Determine the [x, y] coordinate at the center of the cell enclosing the given text.  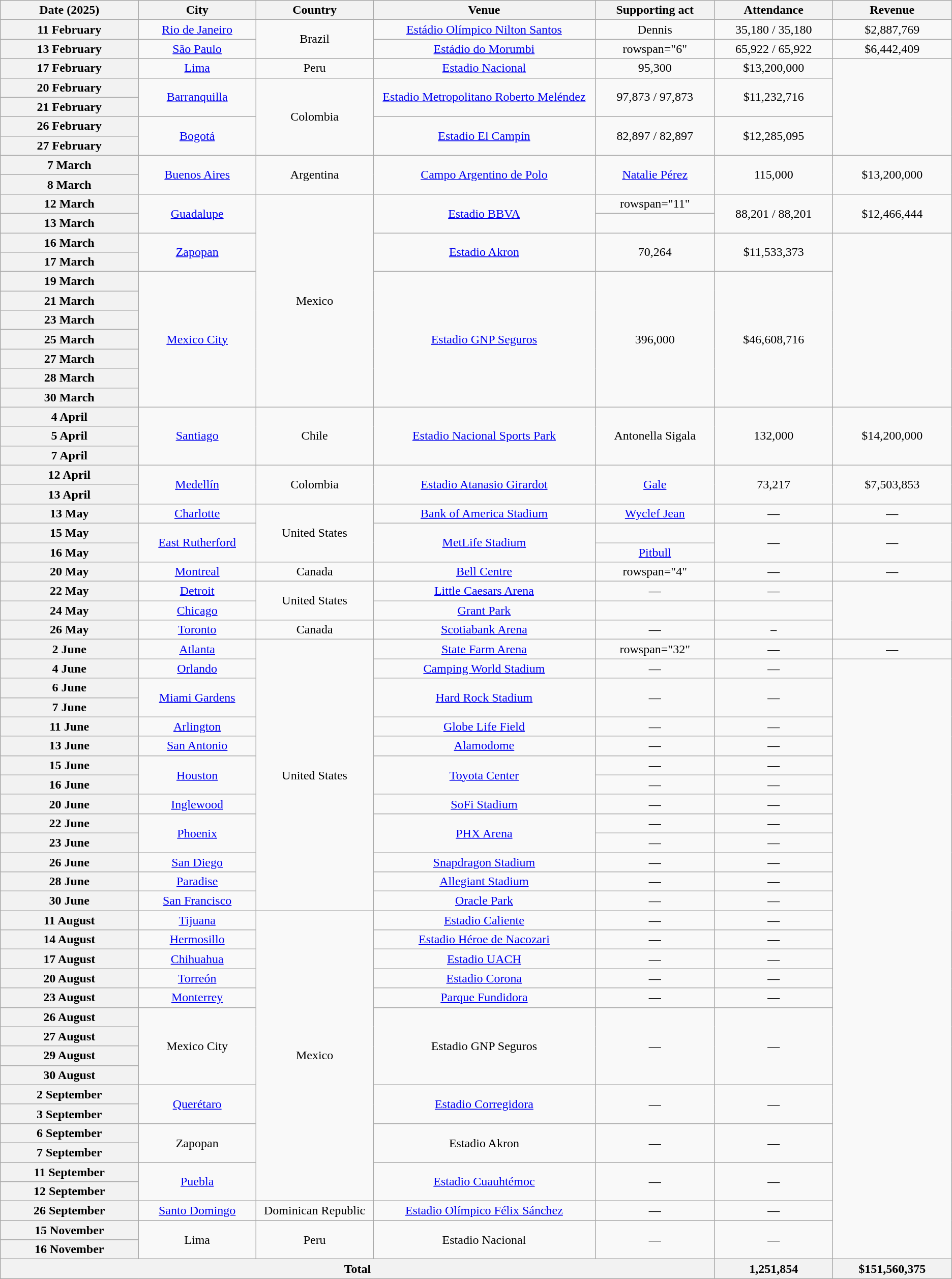
Orlando [197, 668]
21 March [69, 301]
Total [358, 1269]
13 June [69, 746]
26 February [69, 126]
Torreón [197, 978]
Venue [484, 10]
Estadio Nacional Sports Park [484, 436]
8 March [69, 184]
Charlotte [197, 513]
28 June [69, 882]
Globe Life Field [484, 726]
132,000 [773, 436]
Alamodome [484, 746]
Country [315, 10]
Dennis [655, 30]
15 June [69, 765]
Estadio BBVA [484, 213]
115,000 [773, 175]
20 February [69, 88]
East Rutherford [197, 542]
3 September [69, 1114]
Estadio Olímpico Félix Sánchez [484, 1211]
23 June [69, 842]
Gale [655, 484]
Bank of America Stadium [484, 513]
Estadio UACH [484, 959]
22 May [69, 591]
Oracle Park [484, 901]
Buenos Aires [197, 175]
29 August [69, 1056]
7 March [69, 165]
26 August [69, 1017]
12 March [69, 204]
Medellín [197, 484]
15 November [69, 1230]
$7,503,853 [892, 484]
11 September [69, 1172]
Chile [315, 436]
30 August [69, 1075]
12 September [69, 1191]
82,897 / 82,897 [655, 136]
2 September [69, 1094]
Wyclef Jean [655, 513]
San Francisco [197, 901]
19 March [69, 281]
4 April [69, 417]
Bell Centre [484, 572]
1,251,854 [773, 1269]
Estadio Corona [484, 978]
30 March [69, 397]
$151,560,375 [892, 1269]
30 June [69, 901]
17 February [69, 68]
Revenue [892, 10]
Hermosillo [197, 940]
25 March [69, 339]
7 April [69, 455]
Montreal [197, 572]
17 March [69, 262]
35,180 / 35,180 [773, 30]
16 November [69, 1249]
Puebla [197, 1181]
95,300 [655, 68]
26 June [69, 862]
$12,285,095 [773, 136]
17 August [69, 959]
Querétaro [197, 1104]
28 March [69, 378]
13 February [69, 49]
Estadio Caliente [484, 920]
Estadio Atanasio Girardot [484, 484]
PHX Arena [484, 833]
21 February [69, 107]
Atlanta [197, 649]
Toronto [197, 630]
Campo Argentino de Polo [484, 175]
Miami Gardens [197, 697]
$46,608,716 [773, 339]
Pitbull [655, 552]
Little Caesars Arena [484, 591]
Estadio El Campín [484, 136]
11 June [69, 726]
Grant Park [484, 611]
11 August [69, 920]
Phoenix [197, 833]
14 August [69, 940]
70,264 [655, 252]
13 May [69, 513]
16 June [69, 784]
26 May [69, 630]
San Diego [197, 862]
27 August [69, 1036]
Inglewood [197, 804]
Attendance [773, 10]
Scotiabank Arena [484, 630]
Allegiant Stadium [484, 882]
12 April [69, 475]
4 June [69, 668]
27 February [69, 146]
Brazil [315, 39]
Argentina [315, 175]
SoFi Stadium [484, 804]
20 June [69, 804]
16 March [69, 243]
Barranquilla [197, 97]
Toyota Center [484, 775]
23 March [69, 320]
rowspan="32" [655, 649]
26 September [69, 1211]
– [773, 630]
State Farm Arena [484, 649]
2 June [69, 649]
$6,442,409 [892, 49]
23 August [69, 998]
396,000 [655, 339]
$14,200,000 [892, 436]
São Paulo [197, 49]
Monterrey [197, 998]
Estadio Metropolitano Roberto Meléndez [484, 97]
97,873 / 97,873 [655, 97]
Paradise [197, 882]
6 June [69, 688]
Estádio Olímpico Nilton Santos [484, 30]
Dominican Republic [315, 1211]
Santo Domingo [197, 1211]
Estadio Héroe de Nacozari [484, 940]
rowspan="11" [655, 204]
$2,887,769 [892, 30]
15 May [69, 533]
Date (2025) [69, 10]
$11,232,716 [773, 97]
Santiago [197, 436]
6 September [69, 1133]
16 May [69, 552]
Detroit [197, 591]
MetLife Stadium [484, 542]
Supporting act [655, 10]
88,201 / 88,201 [773, 213]
24 May [69, 611]
7 September [69, 1152]
San Antonio [197, 746]
20 August [69, 978]
Guadalupe [197, 213]
Rio de Janeiro [197, 30]
Estadio Cuauhtémoc [484, 1181]
5 April [69, 436]
13 March [69, 223]
Snapdragon Stadium [484, 862]
Antonella Sigala [655, 436]
Arlington [197, 726]
22 June [69, 823]
13 April [69, 494]
Tijuana [197, 920]
Bogotá [197, 136]
Estadio Corregidora [484, 1104]
Hard Rock Stadium [484, 697]
$12,466,444 [892, 213]
City [197, 10]
20 May [69, 572]
73,217 [773, 484]
27 March [69, 359]
65,922 / 65,922 [773, 49]
$11,533,373 [773, 252]
Camping World Stadium [484, 668]
Parque Fundidora [484, 998]
rowspan="4" [655, 572]
Chihuahua [197, 959]
Natalie Pérez [655, 175]
11 February [69, 30]
Estádio do Morumbi [484, 49]
Chicago [197, 611]
rowspan="6" [655, 49]
7 June [69, 707]
Houston [197, 775]
